Identify which cell holds the provided text, then report its [X, Y] central coordinate. 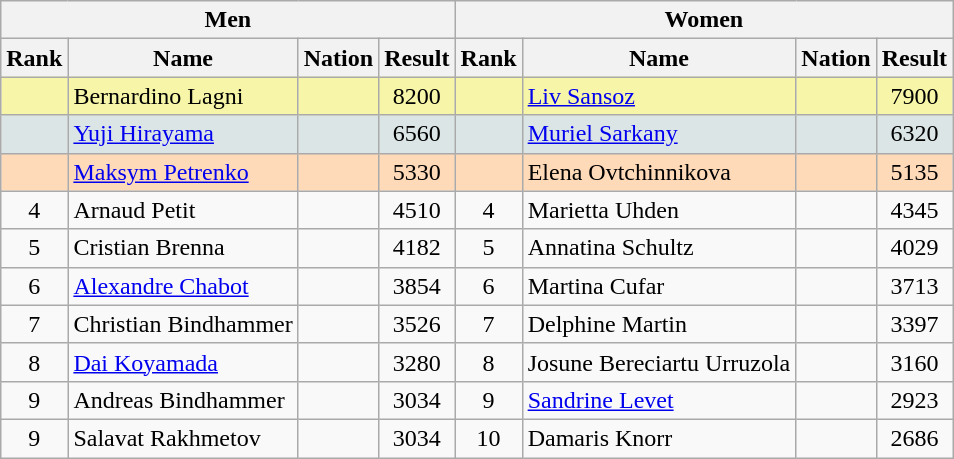
Josune Bereciartu Urruzola [659, 362]
Delphine Martin [659, 324]
Salavat Rakhmetov [183, 438]
Christian Bindhammer [183, 324]
6320 [914, 134]
5135 [914, 172]
4029 [914, 248]
Marietta Uhden [659, 210]
5330 [417, 172]
4510 [417, 210]
3526 [417, 324]
2686 [914, 438]
7900 [914, 96]
Maksym Petrenko [183, 172]
Elena Ovtchinnikova [659, 172]
8200 [417, 96]
6560 [417, 134]
Dai Koyamada [183, 362]
Andreas Bindhammer [183, 400]
3280 [417, 362]
3160 [914, 362]
Women [704, 20]
3397 [914, 324]
Cristian Brenna [183, 248]
Damaris Knorr [659, 438]
Martina Cufar [659, 286]
Sandrine Levet [659, 400]
Yuji Hirayama [183, 134]
Arnaud Petit [183, 210]
Bernardino Lagni [183, 96]
4182 [417, 248]
10 [488, 438]
Liv Sansoz [659, 96]
Men [228, 20]
2923 [914, 400]
Alexandre Chabot [183, 286]
3854 [417, 286]
Muriel Sarkany [659, 134]
Annatina Schultz [659, 248]
3713 [914, 286]
4345 [914, 210]
